Return the (X, Y) coordinate for the center point of the cell that contains the specified text.  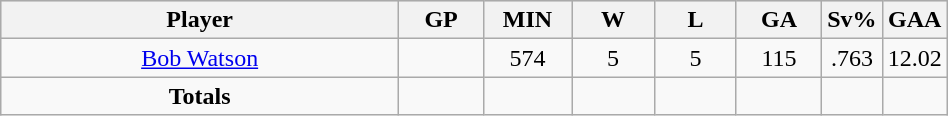
W (614, 20)
115 (778, 58)
L (696, 20)
GP (442, 20)
12.02 (914, 58)
Bob Watson (200, 58)
Player (200, 20)
Sv% (852, 20)
MIN (528, 20)
574 (528, 58)
Totals (200, 96)
.763 (852, 58)
GAA (914, 20)
GA (778, 20)
